Return the (x, y) coordinate for the center point of the cell that contains the specified text.  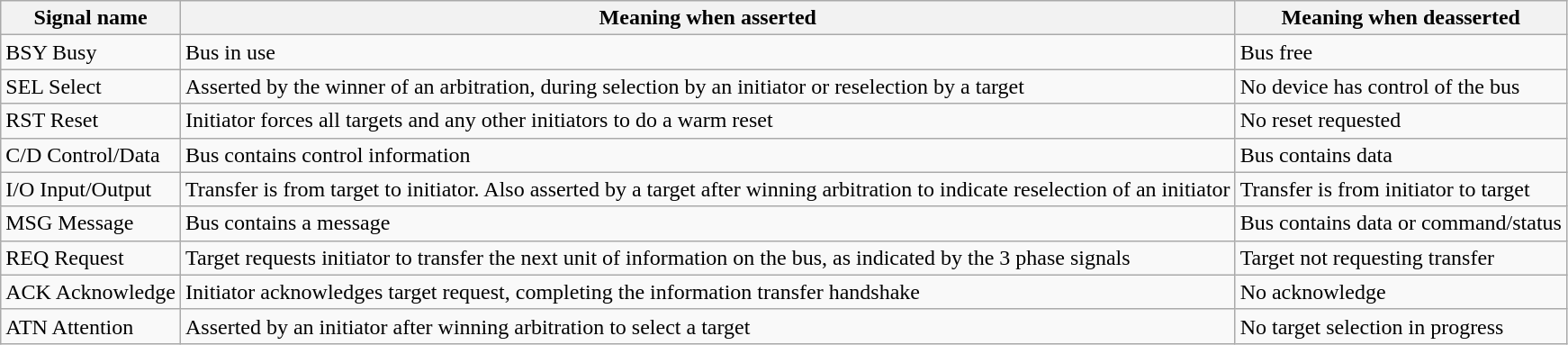
Target not requesting transfer (1401, 258)
Bus contains control information (707, 155)
No acknowledge (1401, 292)
Meaning when deasserted (1401, 18)
No target selection in progress (1401, 326)
MSG Message (91, 223)
Asserted by the winner of an arbitration, during selection by an initiator or reselection by a target (707, 86)
No reset requested (1401, 121)
ATN Attention (91, 326)
Bus contains data or command/status (1401, 223)
ACK Acknowledge (91, 292)
RST Reset (91, 121)
Target requests initiator to transfer the next unit of information on the bus, as indicated by the 3 phase signals (707, 258)
Initiator acknowledges target request, completing the information transfer handshake (707, 292)
REQ Request (91, 258)
Transfer is from initiator to target (1401, 189)
BSY Busy (91, 52)
Asserted by an initiator after winning arbitration to select a target (707, 326)
SEL Select (91, 86)
Bus contains a message (707, 223)
Signal name (91, 18)
Bus contains data (1401, 155)
No device has control of the bus (1401, 86)
Bus free (1401, 52)
C/D Control/Data (91, 155)
Bus in use (707, 52)
Meaning when asserted (707, 18)
I/O Input/Output (91, 189)
Transfer is from target to initiator. Also asserted by a target after winning arbitration to indicate reselection of an initiator (707, 189)
Initiator forces all targets and any other initiators to do a warm reset (707, 121)
